Return [X, Y] of the center of cell containing provided text 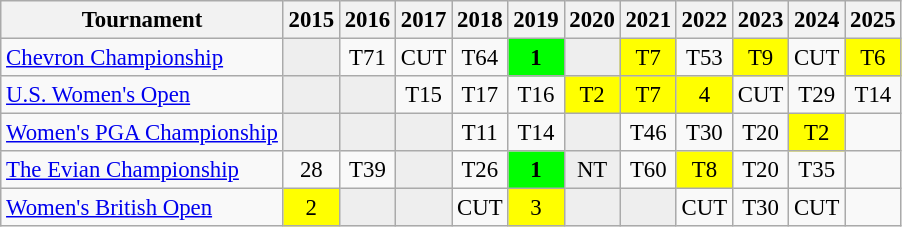
T60 [648, 170]
Women's British Open [142, 208]
2022 [704, 20]
T26 [480, 170]
2024 [817, 20]
2017 [424, 20]
T29 [817, 95]
T46 [648, 133]
T8 [704, 170]
2021 [648, 20]
2019 [536, 20]
2016 [367, 20]
T53 [704, 58]
T35 [817, 170]
T17 [480, 95]
28 [311, 170]
3 [536, 208]
Chevron Championship [142, 58]
U.S. Women's Open [142, 95]
2023 [760, 20]
2020 [592, 20]
T11 [480, 133]
2 [311, 208]
4 [704, 95]
T64 [480, 58]
NT [592, 170]
Tournament [142, 20]
2015 [311, 20]
T6 [873, 58]
The Evian Championship [142, 170]
2018 [480, 20]
T39 [367, 170]
2025 [873, 20]
T16 [536, 95]
T71 [367, 58]
Women's PGA Championship [142, 133]
T15 [424, 95]
T9 [760, 58]
